Identify which cell holds the provided text, then report its [X, Y] central coordinate. 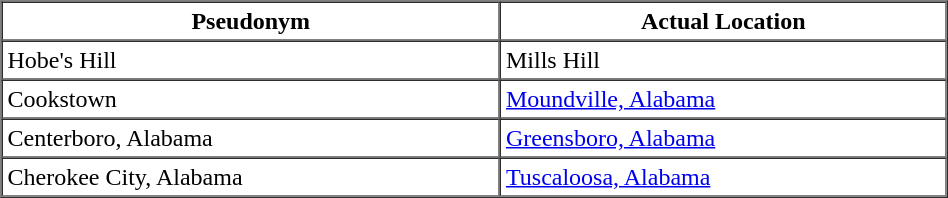
Tuscaloosa, Alabama [724, 178]
Greensboro, Alabama [724, 138]
Cookstown [251, 100]
Hobe's Hill [251, 60]
Centerboro, Alabama [251, 138]
Actual Location [724, 22]
Pseudonym [251, 22]
Moundville, Alabama [724, 100]
Cherokee City, Alabama [251, 178]
Mills Hill [724, 60]
